Pinpoint the cell where the given text exists, returning its (X, Y) midpoint coordinate. 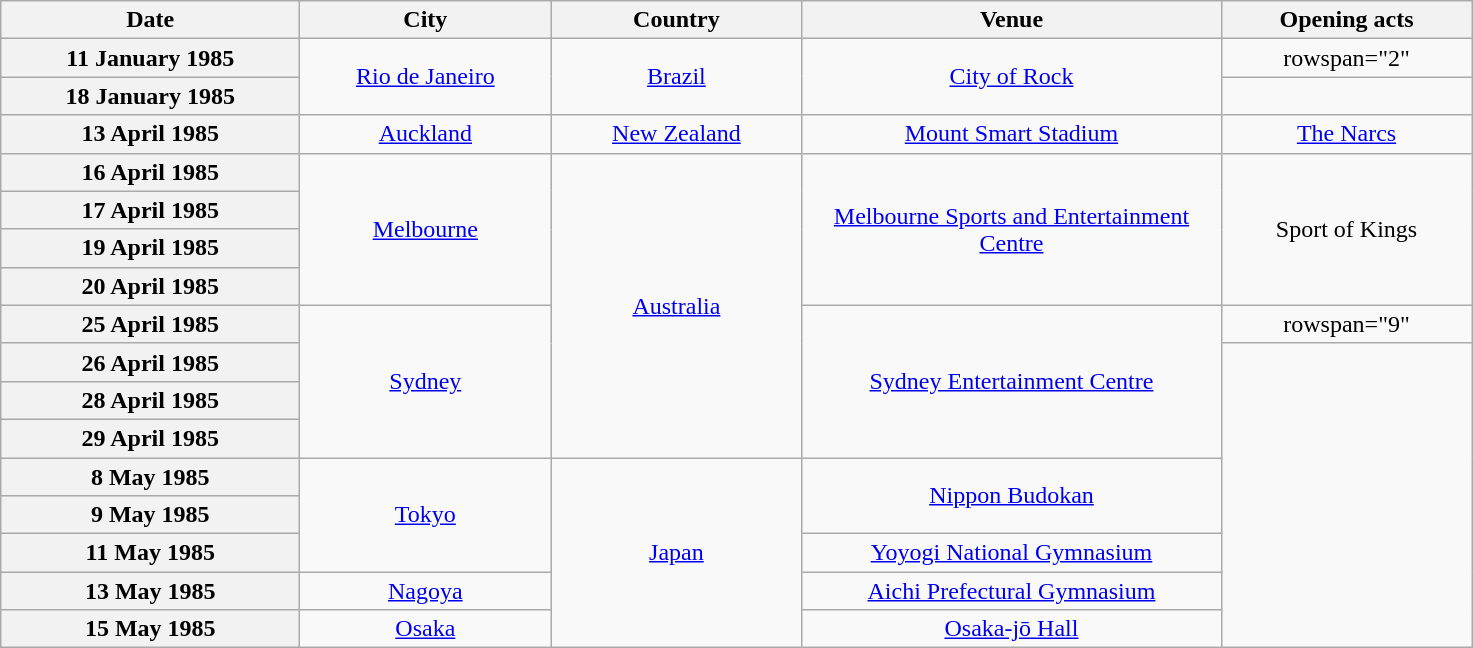
19 April 1985 (150, 248)
Rio de Janeiro (426, 77)
Tokyo (426, 515)
15 May 1985 (150, 629)
Mount Smart Stadium (1012, 134)
11 January 1985 (150, 58)
Melbourne (426, 229)
Nippon Budokan (1012, 496)
City (426, 20)
Venue (1012, 20)
17 April 1985 (150, 210)
Sydney (426, 381)
20 April 1985 (150, 286)
Osaka-jō Hall (1012, 629)
Sydney Entertainment Centre (1012, 381)
9 May 1985 (150, 515)
13 April 1985 (150, 134)
Sport of Kings (1346, 229)
rowspan="9" (1346, 324)
Japan (676, 553)
11 May 1985 (150, 553)
The Narcs (1346, 134)
New Zealand (676, 134)
13 May 1985 (150, 591)
rowspan="2" (1346, 58)
Nagoya (426, 591)
Osaka (426, 629)
16 April 1985 (150, 172)
18 January 1985 (150, 96)
Date (150, 20)
City of Rock (1012, 77)
Opening acts (1346, 20)
26 April 1985 (150, 362)
Aichi Prefectural Gymnasium (1012, 591)
Melbourne Sports and Entertainment Centre (1012, 229)
8 May 1985 (150, 477)
28 April 1985 (150, 400)
Yoyogi National Gymnasium (1012, 553)
Auckland (426, 134)
Australia (676, 305)
Brazil (676, 77)
25 April 1985 (150, 324)
29 April 1985 (150, 438)
Country (676, 20)
